Determine the (X, Y) coordinate at the center of the cell enclosing the given text.  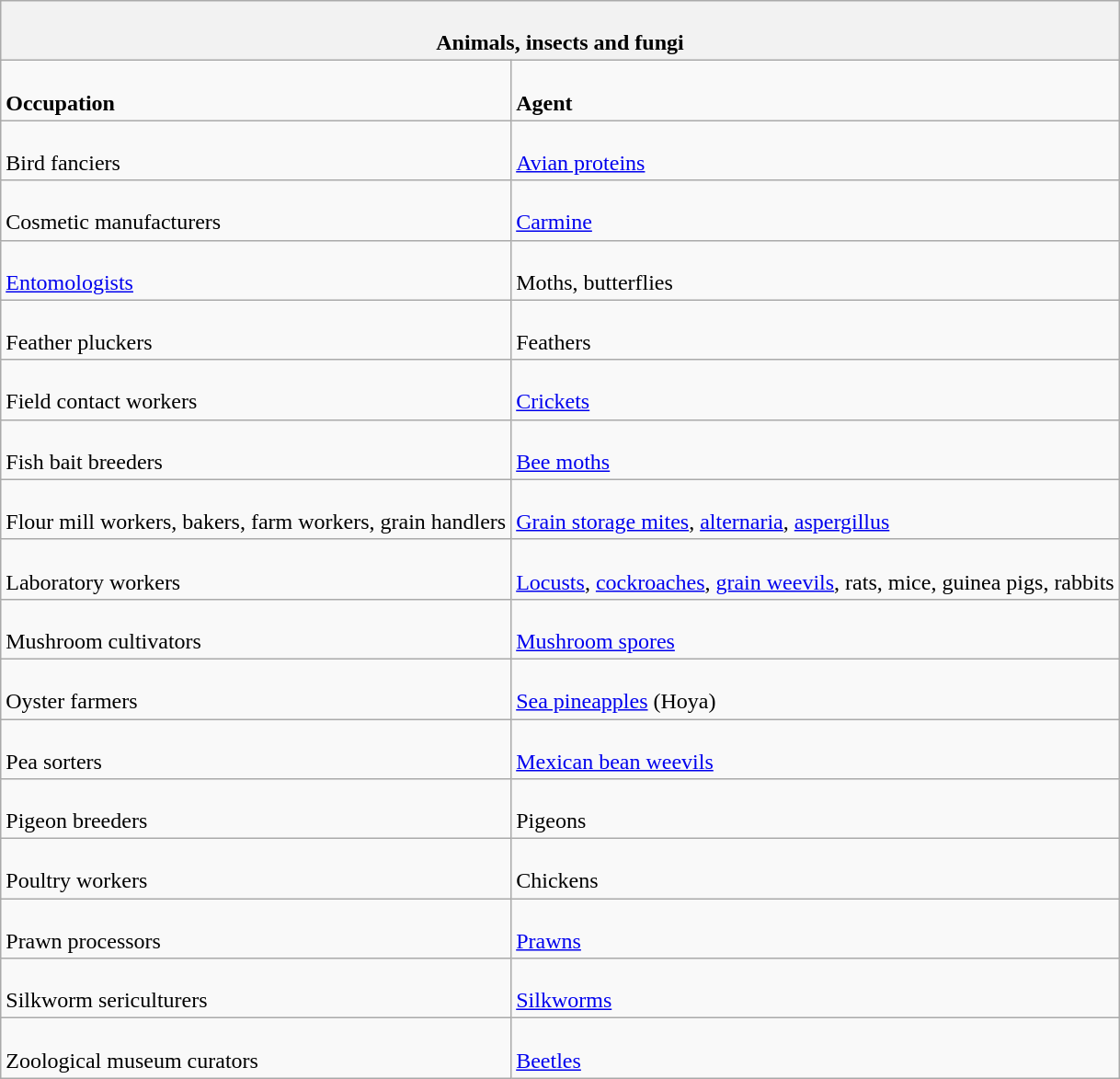
Mushroom cultivators (256, 629)
Prawns (816, 929)
Carmine (816, 210)
Animals, insects and fungi (560, 31)
Zoological museum curators (256, 1049)
Bee moths (816, 449)
Feather pluckers (256, 329)
Cosmetic manufacturers (256, 210)
Moths, butterflies (816, 270)
Avian proteins (816, 151)
Prawn processors (256, 929)
Agent (816, 90)
Mexican bean weevils (816, 749)
Chickens (816, 868)
Grain storage mites, alternaria, aspergillus (816, 510)
Bird fanciers (256, 151)
Locusts, cockroaches, grain weevils, rats, mice, guinea pigs, rabbits (816, 568)
Pea sorters (256, 749)
Silkworm sericulturers (256, 988)
Fish bait breeders (256, 449)
Sea pineapples (Hoya) (816, 688)
Poultry workers (256, 868)
Pigeon breeders (256, 809)
Mushroom spores (816, 629)
Entomologists (256, 270)
Crickets (816, 390)
Feathers (816, 329)
Flour mill workers, bakers, farm workers, grain handlers (256, 510)
Field contact workers (256, 390)
Pigeons (816, 809)
Laboratory workers (256, 568)
Oyster farmers (256, 688)
Silkworms (816, 988)
Occupation (256, 90)
Beetles (816, 1049)
